Capture the cell that displays the provided text and extract its [X, Y] central coordinate. 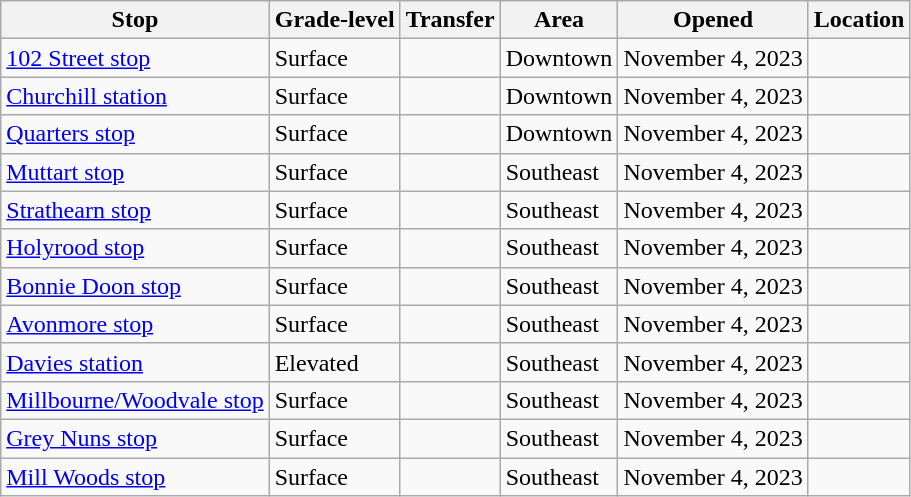
Opened [713, 20]
Grey Nuns stop [135, 438]
Davies station [135, 362]
Area [559, 20]
Transfer [450, 20]
Avonmore stop [135, 324]
Millbourne/Woodvale stop [135, 400]
Grade-level [334, 20]
Holyrood stop [135, 248]
102 Street stop [135, 58]
Strathearn stop [135, 210]
Muttart stop [135, 172]
Location [859, 20]
Stop [135, 20]
Quarters stop [135, 134]
Elevated [334, 362]
Churchill station [135, 96]
Mill Woods stop [135, 477]
Bonnie Doon stop [135, 286]
